Search for the cell housing the specified text and yield its [X, Y] center coordinate. 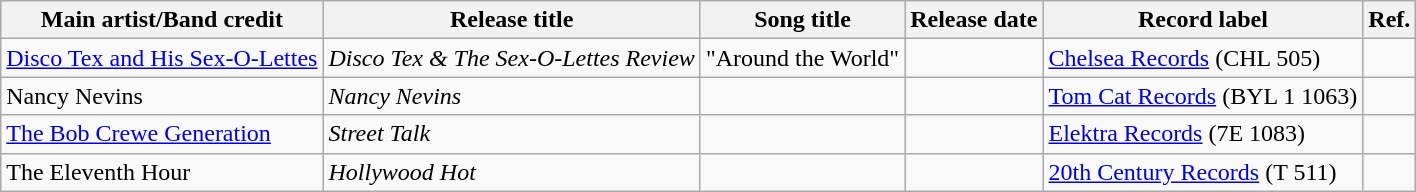
The Eleventh Hour [162, 172]
Tom Cat Records (BYL 1 1063) [1203, 96]
Main artist/Band credit [162, 20]
20th Century Records (T 511) [1203, 172]
Disco Tex & The Sex-O-Lettes Review [512, 58]
"Around the World" [802, 58]
Record label [1203, 20]
Song title [802, 20]
Ref. [1390, 20]
Chelsea Records (CHL 505) [1203, 58]
The Bob Crewe Generation [162, 134]
Disco Tex and His Sex-O-Lettes [162, 58]
Release date [974, 20]
Hollywood Hot [512, 172]
Street Talk [512, 134]
Elektra Records (7E 1083) [1203, 134]
Release title [512, 20]
